Scan for the cell matching the given text and deliver its [X, Y] coordinate at center. 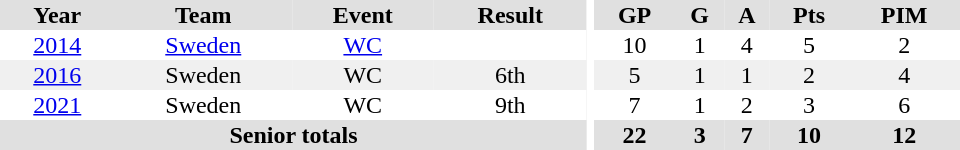
Pts [810, 15]
Team [204, 15]
22 [635, 135]
12 [904, 135]
Event [363, 15]
6th [511, 75]
6 [904, 105]
PIM [904, 15]
9th [511, 105]
GP [635, 15]
2021 [58, 105]
G [700, 15]
Year [58, 15]
2016 [58, 75]
Result [511, 15]
Senior totals [294, 135]
A [747, 15]
2014 [58, 45]
